Pinpoint the cell where the given text exists, returning its [X, Y] midpoint coordinate. 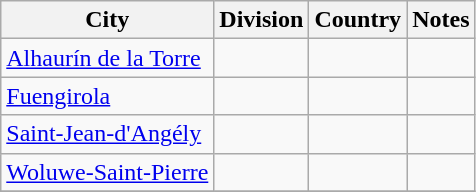
Alhaurín de la Torre [108, 58]
Country [358, 20]
Fuengirola [108, 96]
Notes [441, 20]
City [108, 20]
Division [262, 20]
Saint-Jean-d'Angély [108, 134]
Woluwe-Saint-Pierre [108, 172]
